For the text-containing cell, return its midpoint in [x, y] coordinate format. 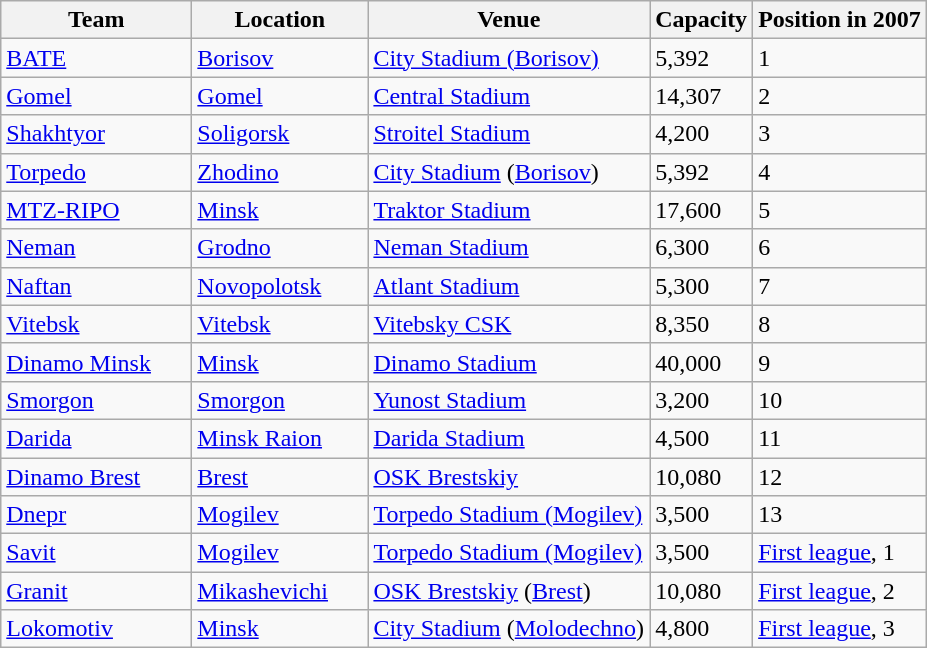
Capacity [702, 20]
Central Stadium [509, 96]
Dinamo Minsk [96, 362]
1 [840, 58]
First league, 3 [840, 629]
Zhodino [280, 172]
2 [840, 96]
Borisov [280, 58]
Mikashevichi [280, 591]
4 [840, 172]
9 [840, 362]
Brest [280, 477]
6 [840, 248]
Grodno [280, 248]
Location [280, 20]
Neman [96, 248]
Dinamo Stadium [509, 362]
Torpedo [96, 172]
8 [840, 324]
Yunost Stadium [509, 400]
Vitebsky CSK [509, 324]
Dnepr [96, 515]
Traktor Stadium [509, 210]
8,350 [702, 324]
Shakhtyor [96, 134]
4,800 [702, 629]
Darida [96, 438]
14,307 [702, 96]
5,300 [702, 286]
Venue [509, 20]
City Stadium (Molodechno) [509, 629]
7 [840, 286]
Lokomotiv [96, 629]
11 [840, 438]
6,300 [702, 248]
First league, 1 [840, 553]
3 [840, 134]
Soligorsk [280, 134]
3,200 [702, 400]
OSK Brestskiy [509, 477]
MTZ-RIPO [96, 210]
40,000 [702, 362]
4,200 [702, 134]
Position in 2007 [840, 20]
Team [96, 20]
4,500 [702, 438]
Granit [96, 591]
Stroitel Stadium [509, 134]
Savit [96, 553]
BATE [96, 58]
Novopolotsk [280, 286]
17,600 [702, 210]
13 [840, 515]
Minsk Raion [280, 438]
First league, 2 [840, 591]
Darida Stadium [509, 438]
5 [840, 210]
Atlant Stadium [509, 286]
Naftan [96, 286]
Dinamo Brest [96, 477]
10 [840, 400]
12 [840, 477]
Neman Stadium [509, 248]
OSK Brestskiy (Brest) [509, 591]
